Locate the cell with the specified text and output its (X, Y) center coordinate. 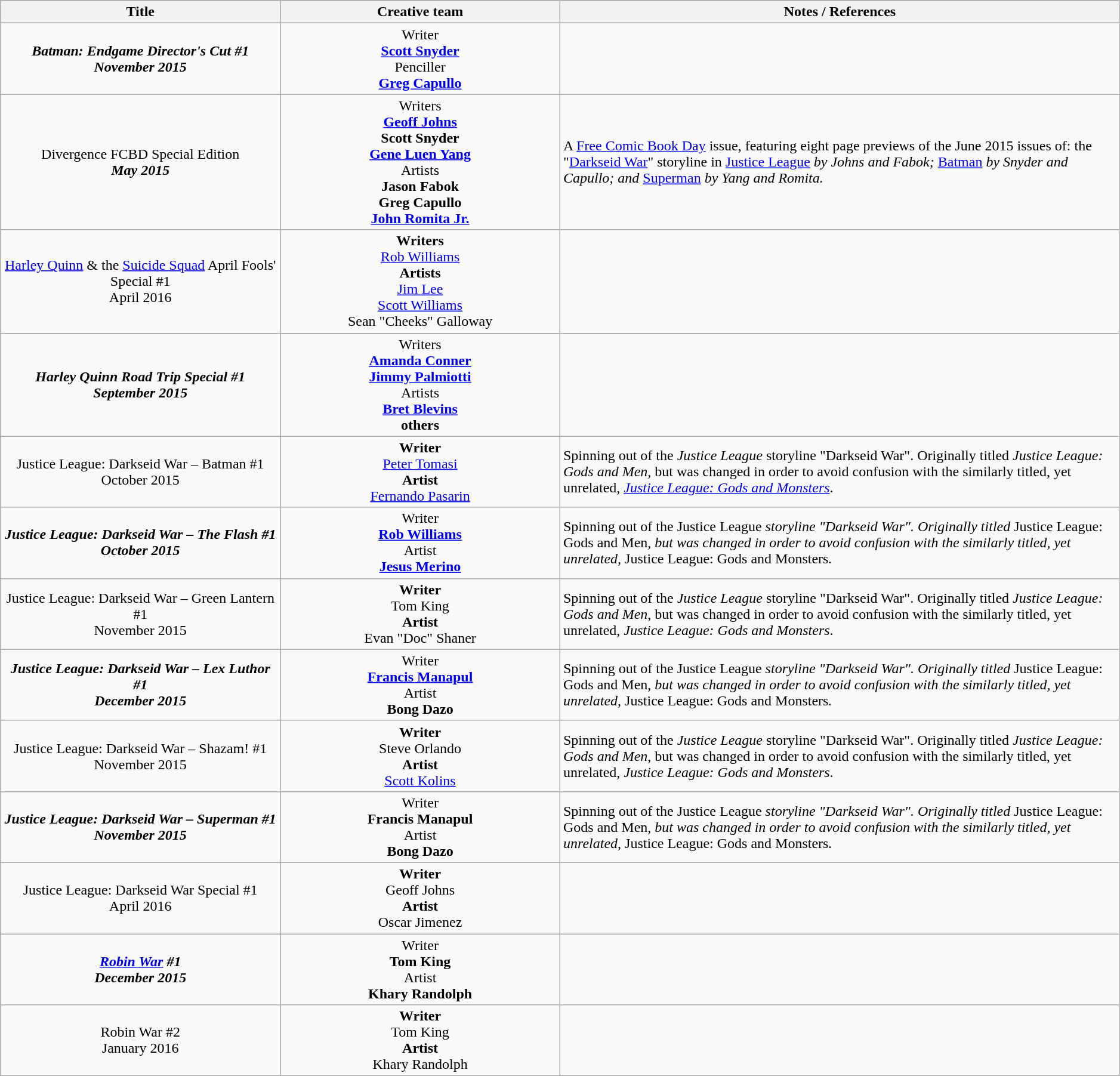
WriterTom KingArtistEvan "Doc" Shaner (420, 613)
Robin War #2January 2016 (141, 1041)
Justice League: Darkseid War – Superman #1November 2015 (141, 827)
WriterScott SnyderPencillerGreg Capullo (420, 58)
WritersGeoff JohnsScott SnyderGene Luen YangArtistsJason FabokGreg CapulloJohn Romita Jr. (420, 162)
Harley Quinn & the Suicide Squad April Fools' Special #1April 2016 (141, 282)
Justice League: Darkseid War Special #1April 2016 (141, 898)
Justice League: Darkseid War – Lex Luthor #1December 2015 (141, 685)
Justice League: Darkseid War – Green Lantern #1November 2015 (141, 613)
WriterSteve OrlandoArtistScott Kolins (420, 756)
WriterRob WilliamsArtistJesus Merino (420, 543)
WritersRob WilliamsArtistsJim LeeScott WilliamsSean "Cheeks" Galloway (420, 282)
Batman: Endgame Director's Cut #1November 2015 (141, 58)
Notes / References (840, 12)
WriterPeter TomasiArtistFernando Pasarin (420, 471)
WriterGeoff JohnsArtistOscar Jimenez (420, 898)
Justice League: Darkseid War – Shazam! #1November 2015 (141, 756)
Justice League: Darkseid War – The Flash #1October 2015 (141, 543)
Harley Quinn Road Trip Special #1September 2015 (141, 384)
Creative team (420, 12)
Justice League: Darkseid War – Batman #1October 2015 (141, 471)
Title (141, 12)
Divergence FCBD Special Edition May 2015 (141, 162)
WritersAmanda ConnerJimmy PalmiottiArtistsBret Blevinsothers (420, 384)
Robin War #1December 2015 (141, 969)
